Determine the (X, Y) coordinate at the center of the cell enclosing the given text.  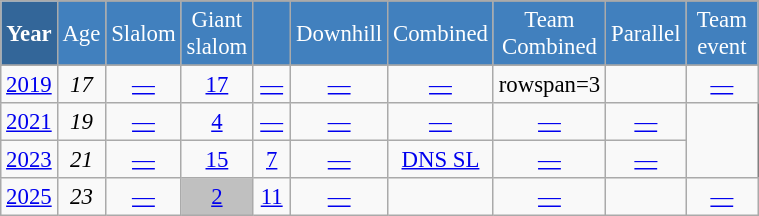
Year (29, 34)
TeamCombined (549, 34)
Slalom (144, 34)
2025 (29, 197)
2019 (29, 85)
11 (272, 197)
2023 (29, 160)
Age (82, 34)
7 (272, 160)
Combined (441, 34)
23 (82, 197)
21 (82, 160)
19 (82, 122)
4 (217, 122)
Downhill (340, 34)
DNS SL (441, 160)
Team event (722, 34)
Giantslalom (217, 34)
2 (217, 197)
Parallel (646, 34)
rowspan=3 (549, 85)
2021 (29, 122)
15 (217, 160)
